Find where the given text appears and provide that cell's center as (x, y) coordinate. 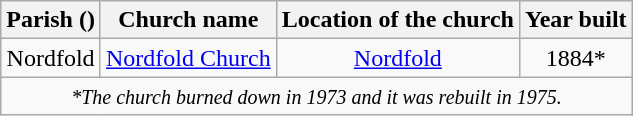
1884* (576, 58)
*The church burned down in 1973 and it was rebuilt in 1975. (316, 96)
Location of the church (398, 20)
Church name (188, 20)
Year built (576, 20)
Parish () (51, 20)
Nordfold Church (188, 58)
